Output the (x, y) coordinate of the center of the cell containing the given text.  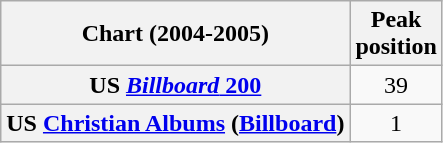
US Billboard 200 (176, 85)
US Christian Albums (Billboard) (176, 123)
39 (396, 85)
1 (396, 123)
Chart (2004-2005) (176, 34)
Peakposition (396, 34)
